Scan for the cell matching the given text and deliver its (x, y) coordinate at center. 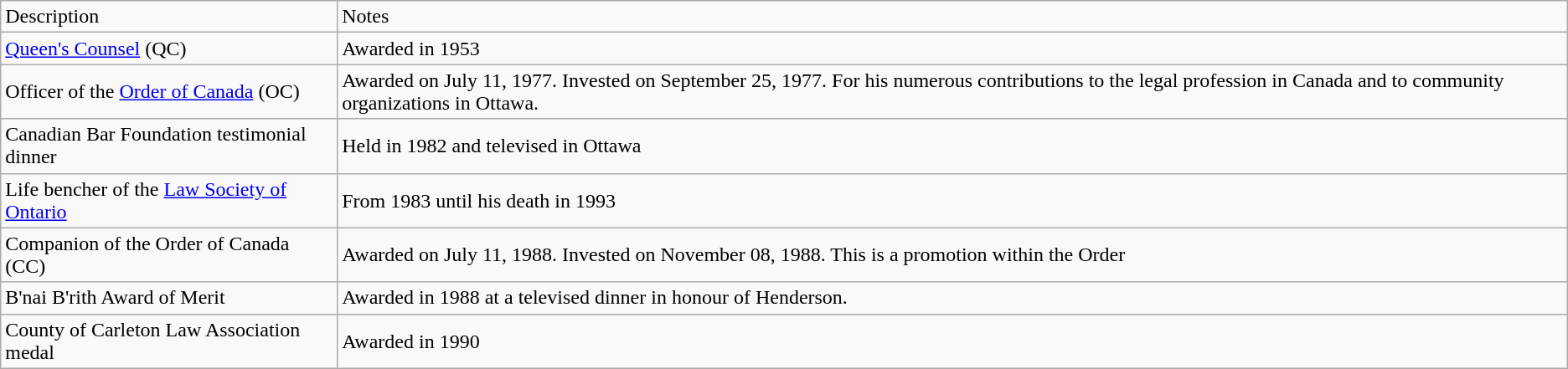
Description (169, 17)
Notes (953, 17)
B'nai B'rith Award of Merit (169, 298)
Companion of the Order of Canada (CC) (169, 254)
Awarded in 1988 at a televised dinner in honour of Henderson. (953, 298)
Awarded in 1990 (953, 341)
Canadian Bar Foundation testimonial dinner (169, 146)
Queen's Counsel (QC) (169, 49)
Held in 1982 and televised in Ottawa (953, 146)
From 1983 until his death in 1993 (953, 201)
Life bencher of the Law Society of Ontario (169, 201)
Awarded on July 11, 1988. Invested on November 08, 1988. This is a promotion within the Order (953, 254)
Officer of the Order of Canada (OC) (169, 92)
Awarded in 1953 (953, 49)
County of Carleton Law Association medal (169, 341)
